From the cell containing the given text, extract its center point as (X, Y) coordinate. 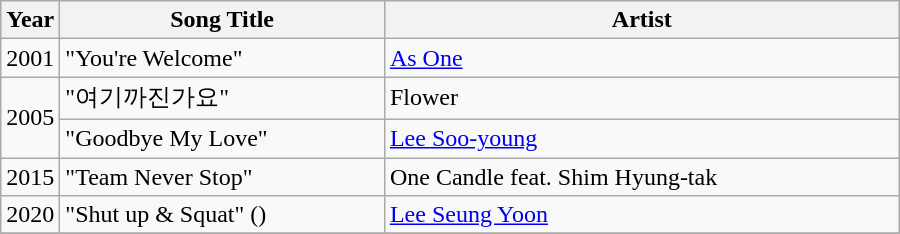
Artist (642, 20)
Flower (642, 98)
"Team Never Stop" (222, 177)
"You're Welcome" (222, 58)
2005 (30, 118)
As One (642, 58)
Lee Soo-young (642, 138)
2015 (30, 177)
2001 (30, 58)
"Shut up & Squat" () (222, 215)
Song Title (222, 20)
2020 (30, 215)
Lee Seung Yoon (642, 215)
One Candle feat. Shim Hyung-tak (642, 177)
"Goodbye My Love" (222, 138)
"여기까진가요" (222, 98)
Year (30, 20)
